For the text-containing cell, return its midpoint in (X, Y) coordinate format. 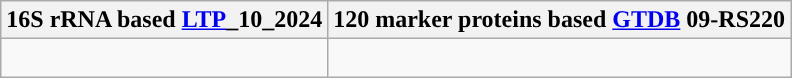
120 marker proteins based GTDB 09-RS220 (560, 20)
16S rRNA based LTP_10_2024 (164, 20)
